Pinpoint the cell where the given text exists, returning its [X, Y] midpoint coordinate. 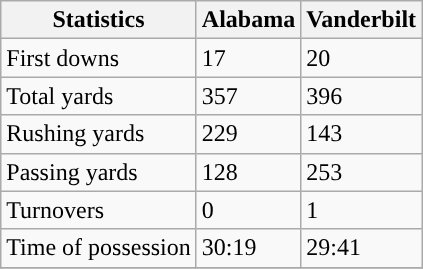
128 [248, 172]
143 [362, 134]
1 [362, 210]
Total yards [99, 96]
20 [362, 58]
Time of possession [99, 248]
29:41 [362, 248]
Turnovers [99, 210]
396 [362, 96]
First downs [99, 58]
229 [248, 134]
0 [248, 210]
Passing yards [99, 172]
Rushing yards [99, 134]
357 [248, 96]
17 [248, 58]
253 [362, 172]
Statistics [99, 20]
Vanderbilt [362, 20]
Alabama [248, 20]
30:19 [248, 248]
